For the text-containing cell, return its midpoint in [X, Y] coordinate format. 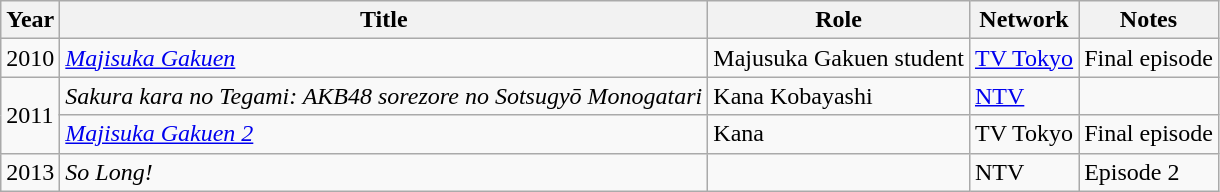
2013 [30, 172]
Majisuka Gakuen [384, 58]
Kana [839, 134]
Notes [1149, 20]
Sakura kara no Tegami: AKB48 sorezore no Sotsugyō Monogatari [384, 96]
Network [1024, 20]
So Long! [384, 172]
2010 [30, 58]
Majisuka Gakuen 2 [384, 134]
2011 [30, 115]
Role [839, 20]
Majusuka Gakuen student [839, 58]
Year [30, 20]
Title [384, 20]
Episode 2 [1149, 172]
Kana Kobayashi [839, 96]
